Scan for the cell matching the given text and deliver its [x, y] coordinate at center. 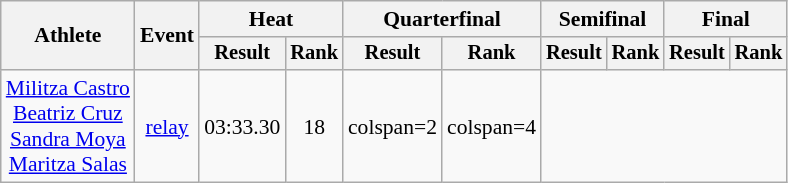
Militza CastroBeatriz CruzSandra MoyaMaritza Salas [68, 126]
colspan=4 [492, 126]
relay [167, 126]
Event [167, 36]
Heat [271, 19]
Athlete [68, 36]
colspan=2 [392, 126]
03:33.30 [242, 126]
Final [726, 19]
18 [314, 126]
Quarterfinal [442, 19]
Semifinal [602, 19]
